Return [X, Y] of the center of cell containing provided text 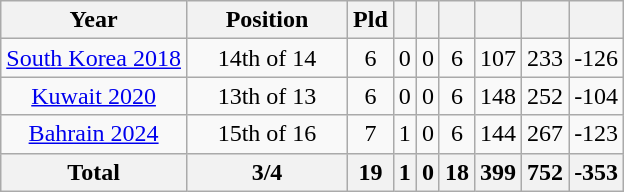
13th of 13 [266, 96]
-104 [596, 96]
752 [546, 172]
252 [546, 96]
3/4 [266, 172]
144 [498, 134]
267 [546, 134]
7 [371, 134]
-353 [596, 172]
19 [371, 172]
Position [266, 20]
148 [498, 96]
15th of 16 [266, 134]
Kuwait 2020 [94, 96]
-126 [596, 58]
14th of 14 [266, 58]
Bahrain 2024 [94, 134]
18 [456, 172]
Pld [371, 20]
-123 [596, 134]
399 [498, 172]
107 [498, 58]
South Korea 2018 [94, 58]
233 [546, 58]
Year [94, 20]
Total [94, 172]
